Detect which cell encompasses the target text, then output its [x, y] center coordinate. 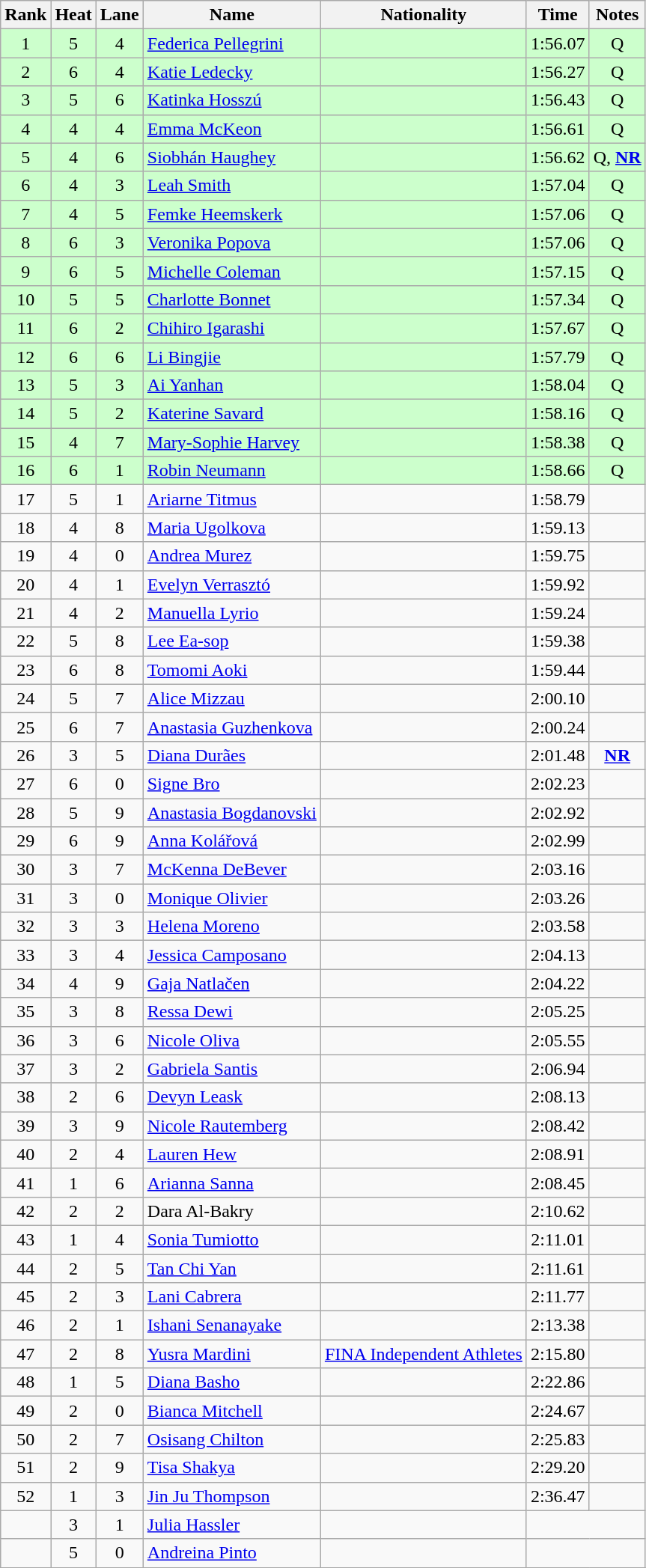
28 [25, 812]
2:24.67 [558, 1411]
41 [25, 1183]
1:59.38 [558, 641]
2:05.55 [558, 1040]
Andreina Pinto [232, 1553]
Tomomi Aoki [232, 670]
Katerine Savard [232, 414]
26 [25, 755]
Helena Moreno [232, 927]
1:58.38 [558, 442]
2:11.61 [558, 1269]
32 [25, 927]
Jessica Camposano [232, 955]
1:57.67 [558, 328]
1:56.07 [558, 43]
2:04.13 [558, 955]
Ressa Dewi [232, 1012]
1:56.61 [558, 129]
30 [25, 870]
Anastasia Guzhenkova [232, 727]
2:36.47 [558, 1496]
2:02.23 [558, 784]
Q, NR [617, 157]
Signe Bro [232, 784]
Julia Hassler [232, 1525]
1:57.04 [558, 186]
Tisa Shakya [232, 1468]
Li Bingjie [232, 357]
Femke Heemskerk [232, 214]
Sonia Tumiotto [232, 1239]
Maria Ugolkova [232, 528]
Katinka Hosszú [232, 100]
Devyn Leask [232, 1097]
Notes [617, 15]
2:01.48 [558, 755]
40 [25, 1154]
Siobhán Haughey [232, 157]
2:05.25 [558, 1012]
1:59.13 [558, 528]
Michelle Coleman [232, 271]
NR [617, 755]
27 [25, 784]
2:11.01 [558, 1239]
35 [25, 1012]
17 [25, 499]
22 [25, 641]
Leah Smith [232, 186]
Time [558, 15]
Chihiro Igarashi [232, 328]
1:56.43 [558, 100]
2:25.83 [558, 1439]
1:59.92 [558, 585]
Ai Yanhan [232, 385]
2:08.42 [558, 1126]
2:00.24 [558, 727]
15 [25, 442]
Emma McKeon [232, 129]
1:57.79 [558, 357]
34 [25, 983]
2:08.45 [558, 1183]
1:57.34 [558, 299]
2:02.99 [558, 841]
2:08.13 [558, 1097]
Katie Ledecky [232, 72]
20 [25, 585]
Diana Durães [232, 755]
Evelyn Verrasztó [232, 585]
2:10.62 [558, 1211]
Lani Cabrera [232, 1297]
13 [25, 385]
Dara Al-Bakry [232, 1211]
10 [25, 299]
36 [25, 1040]
Lane [120, 15]
2:03.58 [558, 927]
31 [25, 898]
1:56.27 [558, 72]
Arianna Sanna [232, 1183]
Nationality [424, 15]
Ariarne Titmus [232, 499]
McKenna DeBever [232, 870]
2:06.94 [558, 1069]
Nicole Rautemberg [232, 1126]
Rank [25, 15]
Anna Kolářová [232, 841]
Manuella Lyrio [232, 613]
14 [25, 414]
Monique Olivier [232, 898]
1:59.44 [558, 670]
52 [25, 1496]
1:58.04 [558, 385]
29 [25, 841]
39 [25, 1126]
Lee Ea-sop [232, 641]
Alice Mizzau [232, 698]
Gabriela Santis [232, 1069]
45 [25, 1297]
1:59.75 [558, 556]
50 [25, 1439]
2:08.91 [558, 1154]
1:57.15 [558, 271]
16 [25, 471]
43 [25, 1239]
Veronika Popova [232, 242]
Heat [73, 15]
2:03.26 [558, 898]
Lauren Hew [232, 1154]
Federica Pellegrini [232, 43]
38 [25, 1097]
2:00.10 [558, 698]
Ishani Senanayake [232, 1326]
33 [25, 955]
51 [25, 1468]
11 [25, 328]
2:03.16 [558, 870]
Osisang Chilton [232, 1439]
2:04.22 [558, 983]
1:58.79 [558, 499]
Yusra Mardini [232, 1354]
46 [25, 1326]
Tan Chi Yan [232, 1269]
25 [25, 727]
2:15.80 [558, 1354]
Charlotte Bonnet [232, 299]
2:29.20 [558, 1468]
Andrea Murez [232, 556]
1:58.16 [558, 414]
1:56.62 [558, 157]
Gaja Natlačen [232, 983]
Nicole Oliva [232, 1040]
Bianca Mitchell [232, 1411]
12 [25, 357]
47 [25, 1354]
2:13.38 [558, 1326]
FINA Independent Athletes [424, 1354]
Robin Neumann [232, 471]
Jin Ju Thompson [232, 1496]
2:22.86 [558, 1382]
19 [25, 556]
48 [25, 1382]
Name [232, 15]
2:11.77 [558, 1297]
Diana Basho [232, 1382]
Anastasia Bogdanovski [232, 812]
Mary-Sophie Harvey [232, 442]
23 [25, 670]
21 [25, 613]
49 [25, 1411]
18 [25, 528]
2:02.92 [558, 812]
1:58.66 [558, 471]
24 [25, 698]
44 [25, 1269]
42 [25, 1211]
37 [25, 1069]
1:59.24 [558, 613]
